Locate the cell with the specified text and output its (X, Y) center coordinate. 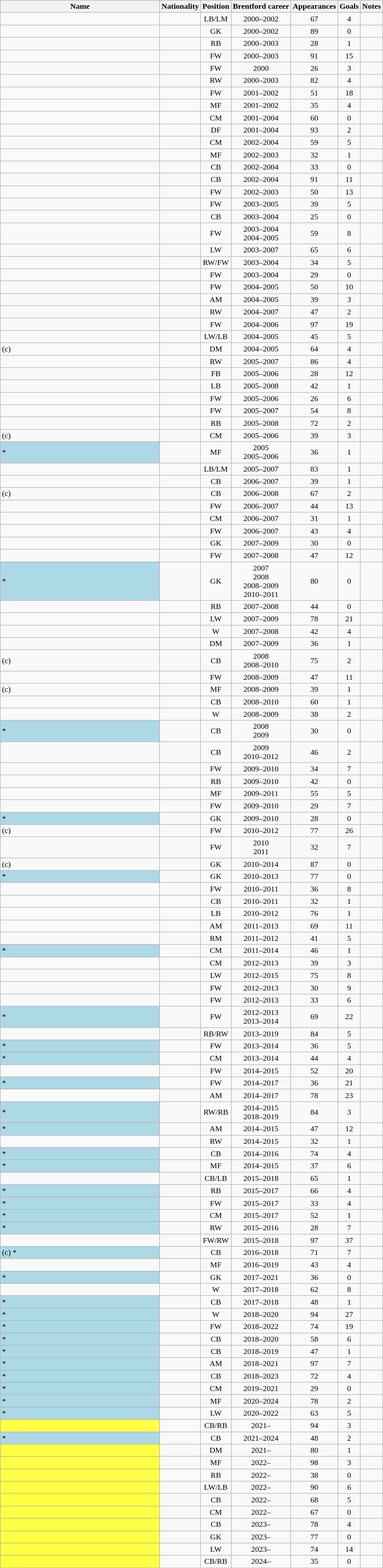
27 (349, 1314)
51 (314, 93)
2012–20132013–2014 (261, 1017)
Position (216, 6)
2024– (261, 1562)
2010–2013 (261, 877)
20092010–2012 (261, 752)
31 (314, 518)
2011–2013 (261, 926)
93 (314, 130)
18 (349, 93)
Name (80, 6)
Nationality (180, 6)
2008–2010 (261, 702)
41 (314, 938)
90 (314, 1487)
23 (349, 1095)
2018–2022 (261, 1327)
9 (349, 988)
86 (314, 361)
20102011 (261, 848)
2019–2021 (261, 1388)
82 (314, 81)
2014–20152018–2019 (261, 1112)
66 (314, 1191)
45 (314, 336)
87 (314, 864)
2018–2021 (261, 1364)
2003–2005 (261, 204)
(c) * (80, 1253)
89 (314, 31)
15 (349, 56)
58 (314, 1339)
20052005–2006 (261, 452)
RM (216, 938)
2004–2007 (261, 312)
20082009 (261, 731)
71 (314, 1253)
2004–2006 (261, 324)
22 (349, 1017)
Goals (349, 6)
2021–2024 (261, 1438)
83 (314, 469)
2018–2023 (261, 1376)
2003–2007 (261, 250)
RB/RW (216, 1034)
2017–2021 (261, 1277)
Brentford career (261, 6)
2000 (261, 68)
FB (216, 374)
98 (314, 1463)
2011–2014 (261, 951)
2020–2024 (261, 1401)
10 (349, 287)
64 (314, 349)
200720082008–20092010–2011 (261, 581)
2012–2015 (261, 975)
2016–2019 (261, 1265)
2011–2012 (261, 938)
20082008–2010 (261, 661)
63 (314, 1413)
2020–2022 (261, 1413)
2018–2019 (261, 1351)
Notes (372, 6)
2015–2016 (261, 1228)
RW/RB (216, 1112)
62 (314, 1290)
54 (314, 411)
2009–2011 (261, 793)
2010–2014 (261, 864)
FW/RW (216, 1240)
2003–20042004–2005 (261, 233)
14 (349, 1549)
CB/LB (216, 1178)
2016–2018 (261, 1253)
2014–2016 (261, 1154)
25 (314, 217)
76 (314, 914)
2006–2008 (261, 494)
20 (349, 1071)
68 (314, 1500)
55 (314, 793)
RW/FW (216, 262)
Appearances (314, 6)
DF (216, 130)
2013–2019 (261, 1034)
